Extract the (X, Y) coordinate from the center of the cell holding the provided text.  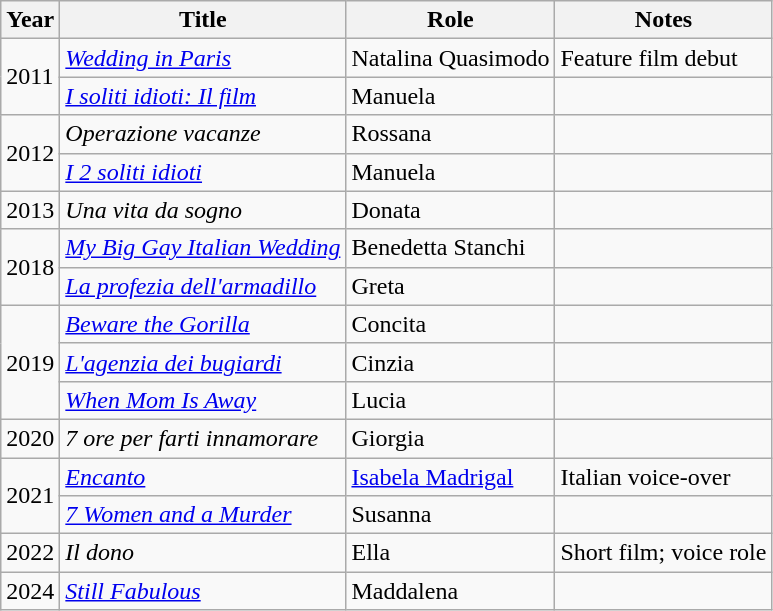
When Mom Is Away (203, 400)
2024 (30, 591)
Wedding in Paris (203, 58)
Encanto (203, 477)
Beware the Gorilla (203, 324)
Donata (450, 210)
Italian voice-over (664, 477)
My Big Gay Italian Wedding (203, 248)
Notes (664, 20)
Year (30, 20)
Il dono (203, 553)
Role (450, 20)
2012 (30, 153)
Natalina Quasimodo (450, 58)
Isabela Madrigal (450, 477)
Benedetta Stanchi (450, 248)
Una vita da sogno (203, 210)
Cinzia (450, 362)
Title (203, 20)
7 ore per farti innamorare (203, 438)
2021 (30, 496)
2013 (30, 210)
7 Women and a Murder (203, 515)
2011 (30, 77)
Short film; voice role (664, 553)
Concita (450, 324)
L'agenzia dei bugiardi (203, 362)
Giorgia (450, 438)
Greta (450, 286)
I 2 soliti idioti (203, 172)
Susanna (450, 515)
Rossana (450, 134)
Feature film debut (664, 58)
Maddalena (450, 591)
2020 (30, 438)
Ella (450, 553)
La profezia dell'armadillo (203, 286)
I soliti idioti: Il film (203, 96)
2019 (30, 362)
2022 (30, 553)
Operazione vacanze (203, 134)
Still Fabulous (203, 591)
2018 (30, 267)
Lucia (450, 400)
